Return [x, y] of the center of cell containing provided text 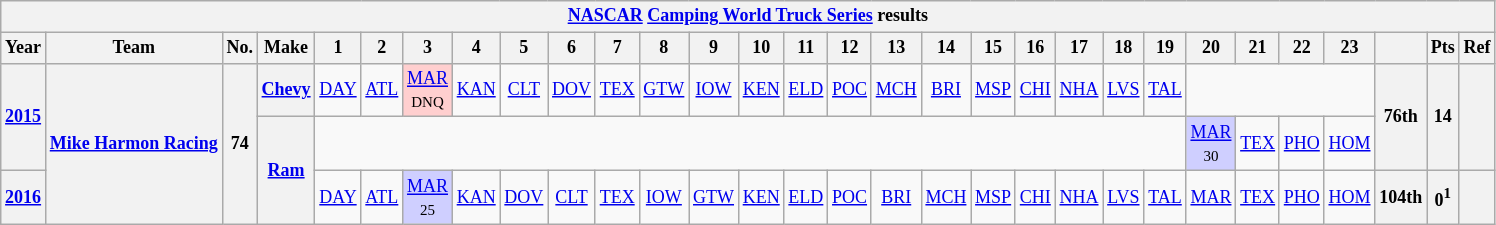
19 [1165, 48]
23 [1350, 48]
3 [428, 48]
2 [382, 48]
9 [714, 48]
Team [134, 48]
12 [850, 48]
Ram [286, 170]
13 [896, 48]
Chevy [286, 90]
10 [761, 48]
17 [1079, 48]
6 [572, 48]
1 [338, 48]
01 [1444, 197]
2016 [24, 197]
74 [240, 144]
104th [1401, 197]
8 [664, 48]
MAR30 [1211, 144]
Ref [1477, 48]
21 [1258, 48]
Make [286, 48]
MAR [1211, 197]
2015 [24, 116]
4 [476, 48]
Pts [1444, 48]
7 [617, 48]
22 [1302, 48]
76th [1401, 116]
No. [240, 48]
MAR25 [428, 197]
Mike Harmon Racing [134, 144]
11 [806, 48]
15 [994, 48]
5 [524, 48]
20 [1211, 48]
Year [24, 48]
NASCAR Camping World Truck Series results [748, 16]
MARDNQ [428, 90]
16 [1035, 48]
18 [1124, 48]
